Find where the given text appears and provide that cell's center as [X, Y] coordinate. 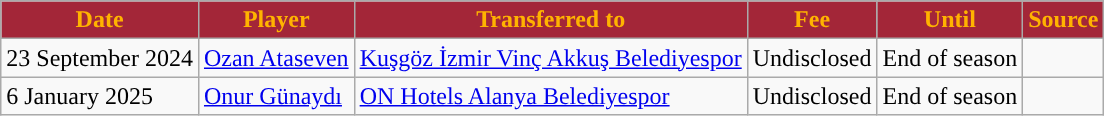
ON Hotels Alanya Belediyespor [550, 96]
6 January 2025 [100, 96]
Transferred to [550, 20]
Onur Günaydı [276, 96]
Ozan Ataseven [276, 58]
Until [950, 20]
23 September 2024 [100, 58]
Player [276, 20]
Fee [812, 20]
Source [1064, 20]
Kuşgöz İzmir Vinç Akkuş Belediyespor [550, 58]
Date [100, 20]
